Search for the cell housing the specified text and yield its (X, Y) center coordinate. 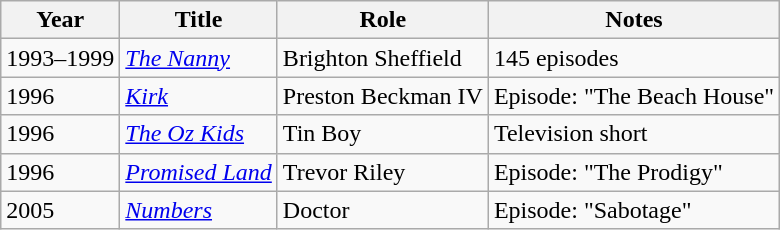
The Oz Kids (199, 134)
Title (199, 20)
1993–1999 (60, 58)
Year (60, 20)
Preston Beckman IV (382, 96)
Trevor Riley (382, 172)
Kirk (199, 96)
Role (382, 20)
Numbers (199, 210)
Notes (634, 20)
Episode: "Sabotage" (634, 210)
Episode: "The Prodigy" (634, 172)
2005 (60, 210)
Doctor (382, 210)
The Nanny (199, 58)
145 episodes (634, 58)
Tin Boy (382, 134)
Brighton Sheffield (382, 58)
Television short (634, 134)
Promised Land (199, 172)
Episode: "The Beach House" (634, 96)
